For the text-containing cell, return its midpoint in [X, Y] coordinate format. 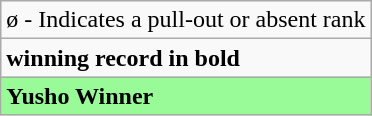
ø - Indicates a pull-out or absent rank [186, 20]
Yusho Winner [186, 96]
winning record in bold [186, 58]
